Determine the [x, y] coordinate at the center of the cell enclosing the given text.  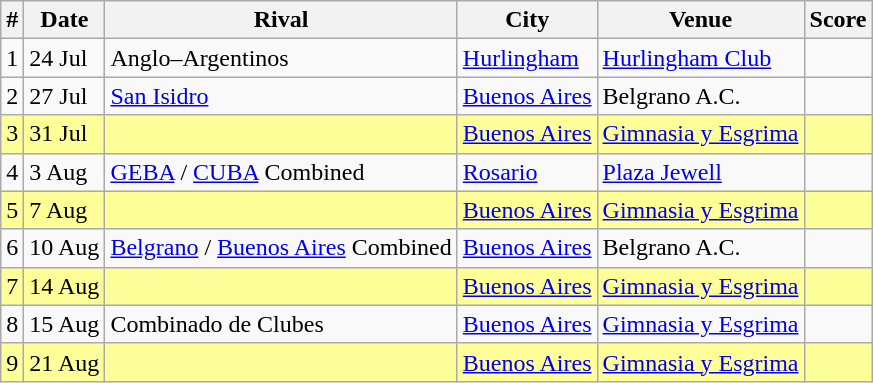
9 [12, 362]
8 [12, 324]
3 Aug [64, 172]
15 Aug [64, 324]
Anglo–Argentinos [281, 58]
6 [12, 248]
4 [12, 172]
7 Aug [64, 210]
Venue [700, 20]
31 Jul [64, 134]
Date [64, 20]
27 Jul [64, 96]
14 Aug [64, 286]
10 Aug [64, 248]
Plaza Jewell [700, 172]
Rosario [527, 172]
GEBA / CUBA Combined [281, 172]
Hurlingham Club [700, 58]
7 [12, 286]
City [527, 20]
2 [12, 96]
5 [12, 210]
24 Jul [64, 58]
Combinado de Clubes [281, 324]
3 [12, 134]
# [12, 20]
1 [12, 58]
Score [838, 20]
Hurlingham [527, 58]
Rival [281, 20]
21 Aug [64, 362]
Belgrano / Buenos Aires Combined [281, 248]
San Isidro [281, 96]
